Return [x, y] of the center of cell containing provided text 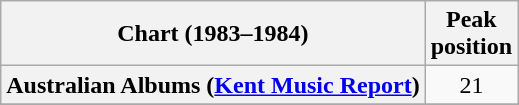
Chart (1983–1984) [213, 34]
Peakposition [471, 34]
21 [471, 85]
Australian Albums (Kent Music Report) [213, 85]
